Identify which cell holds the provided text, then report its (X, Y) central coordinate. 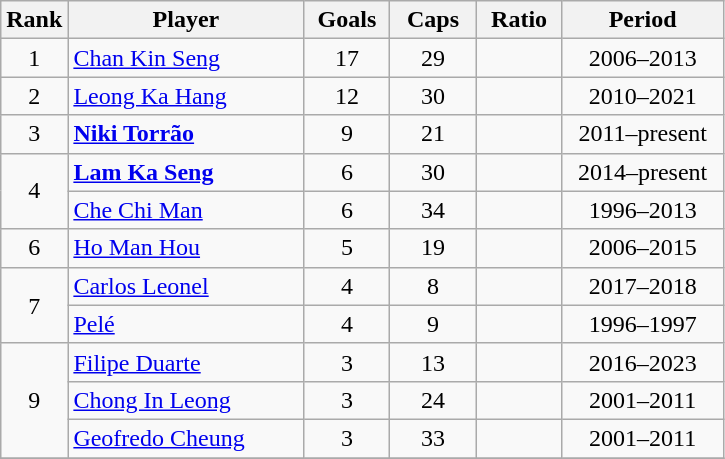
2016–2023 (642, 362)
Niki Torrão (186, 134)
Caps (433, 20)
19 (433, 248)
21 (433, 134)
13 (433, 362)
34 (433, 210)
29 (433, 58)
Geofredo Cheung (186, 438)
Goals (347, 20)
1996–2013 (642, 210)
2 (34, 96)
33 (433, 438)
Ratio (519, 20)
2006–2015 (642, 248)
2006–2013 (642, 58)
5 (347, 248)
Che Chi Man (186, 210)
Carlos Leonel (186, 286)
Player (186, 20)
12 (347, 96)
Rank (34, 20)
17 (347, 58)
Filipe Duarte (186, 362)
Leong Ka Hang (186, 96)
Period (642, 20)
7 (34, 305)
1996–1997 (642, 324)
2017–2018 (642, 286)
Pelé (186, 324)
8 (433, 286)
Chan Kin Seng (186, 58)
2011–present (642, 134)
Ho Man Hou (186, 248)
24 (433, 400)
2014–present (642, 172)
Chong In Leong (186, 400)
Lam Ka Seng (186, 172)
1 (34, 58)
2010–2021 (642, 96)
